Scan for the cell matching the given text and deliver its (x, y) coordinate at center. 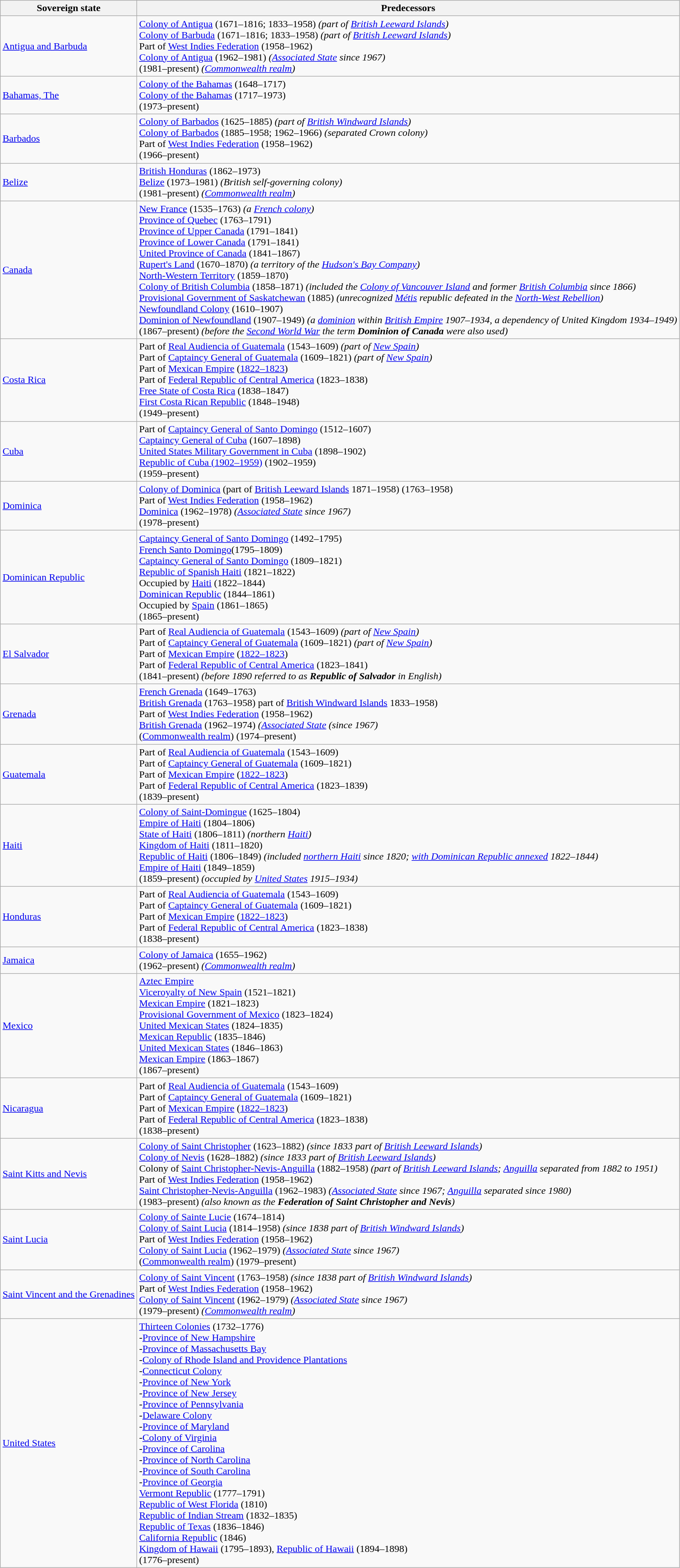
Bahamas, The (69, 95)
Predecessors (408, 8)
British Honduras (1862–1973) Belize (1973–1981) (British self-governing colony) (1981–present) (Commonwealth realm) (408, 182)
Costa Rica (69, 380)
Honduras (69, 917)
Nicaragua (69, 1108)
Saint Lucia (69, 1239)
Colony of Jamaica (1655–1962) (1962–present) (Commonwealth realm) (408, 960)
Guatemala (69, 774)
Saint Vincent and the Grenadines (69, 1294)
Mexico (69, 1026)
Cuba (69, 451)
Canada (69, 270)
Jamaica (69, 960)
Antigua and Barbuda (69, 46)
El Salvador (69, 654)
Sovereign state (69, 8)
Colony of the Bahamas (1648–1717) Colony of the Bahamas (1717–1973) (1973–present) (408, 95)
Haiti (69, 846)
Belize (69, 182)
United States (69, 1443)
Saint Kitts and Nevis (69, 1174)
Barbados (69, 138)
Dominica (69, 506)
Grenada (69, 714)
Dominican Republic (69, 577)
